Extract the [x, y] coordinate from the center of the cell holding the provided text.  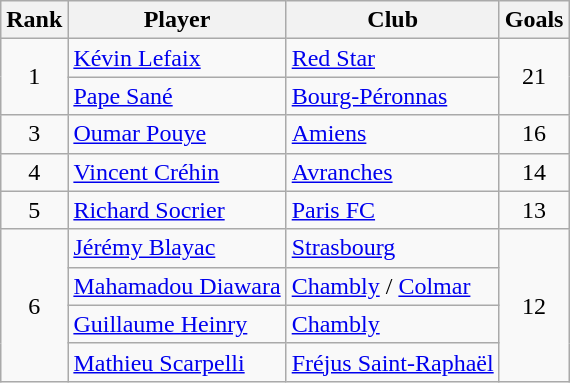
Bourg-Péronnas [392, 96]
Mathieu Scarpelli [177, 362]
12 [534, 305]
Oumar Pouye [177, 134]
Chambly / Colmar [392, 286]
Richard Socrier [177, 210]
Jérémy Blayac [177, 248]
Vincent Créhin [177, 172]
Goals [534, 20]
3 [34, 134]
Kévin Lefaix [177, 58]
5 [34, 210]
16 [534, 134]
Fréjus Saint-Raphaël [392, 362]
4 [34, 172]
Paris FC [392, 210]
Red Star [392, 58]
Avranches [392, 172]
14 [534, 172]
Player [177, 20]
6 [34, 305]
Amiens [392, 134]
Pape Sané [177, 96]
13 [534, 210]
Guillaume Heinry [177, 324]
Strasbourg [392, 248]
Chambly [392, 324]
1 [34, 77]
Club [392, 20]
21 [534, 77]
Rank [34, 20]
Mahamadou Diawara [177, 286]
